Capture the cell that displays the provided text and extract its (x, y) central coordinate. 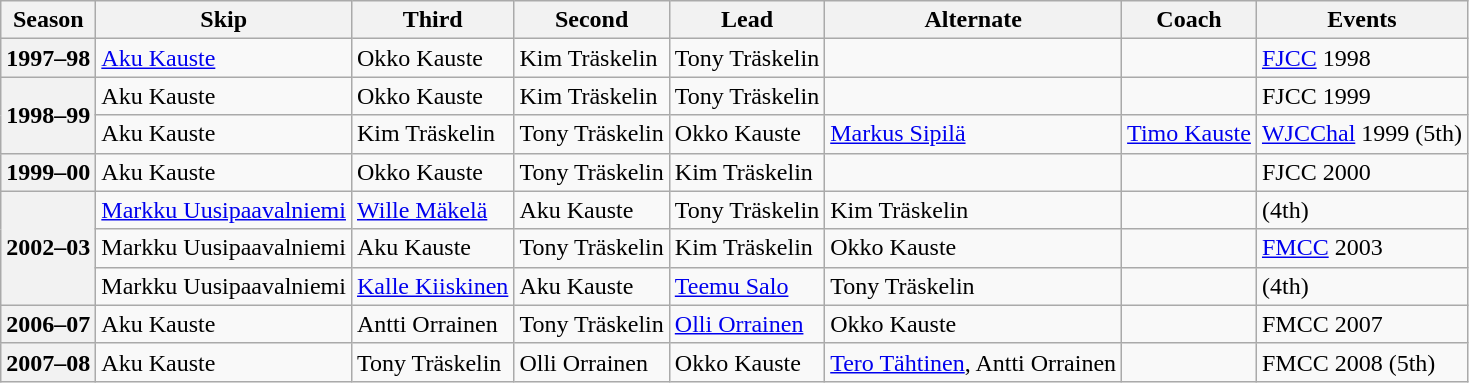
Markus Sipilä (974, 134)
Alternate (974, 20)
Teemu Salo (746, 286)
Timo Kauste (1190, 134)
1997–98 (48, 58)
Wille Mäkelä (432, 210)
FMCC 2007 (1362, 324)
1999–00 (48, 172)
Events (1362, 20)
FMCC 2003 (1362, 248)
FMCC 2008 (5th) (1362, 362)
Lead (746, 20)
Season (48, 20)
2002–03 (48, 248)
Tero Tähtinen, Antti Orrainen (974, 362)
Third (432, 20)
2006–07 (48, 324)
Skip (224, 20)
Antti Orrainen (432, 324)
FJCC 1998 (1362, 58)
Coach (1190, 20)
2007–08 (48, 362)
1998–99 (48, 115)
FJCC 2000 (1362, 172)
Kalle Kiiskinen (432, 286)
Second (592, 20)
WJCChal 1999 (5th) (1362, 134)
FJCC 1999 (1362, 96)
